Identify which cell holds the provided text, then report its [X, Y] central coordinate. 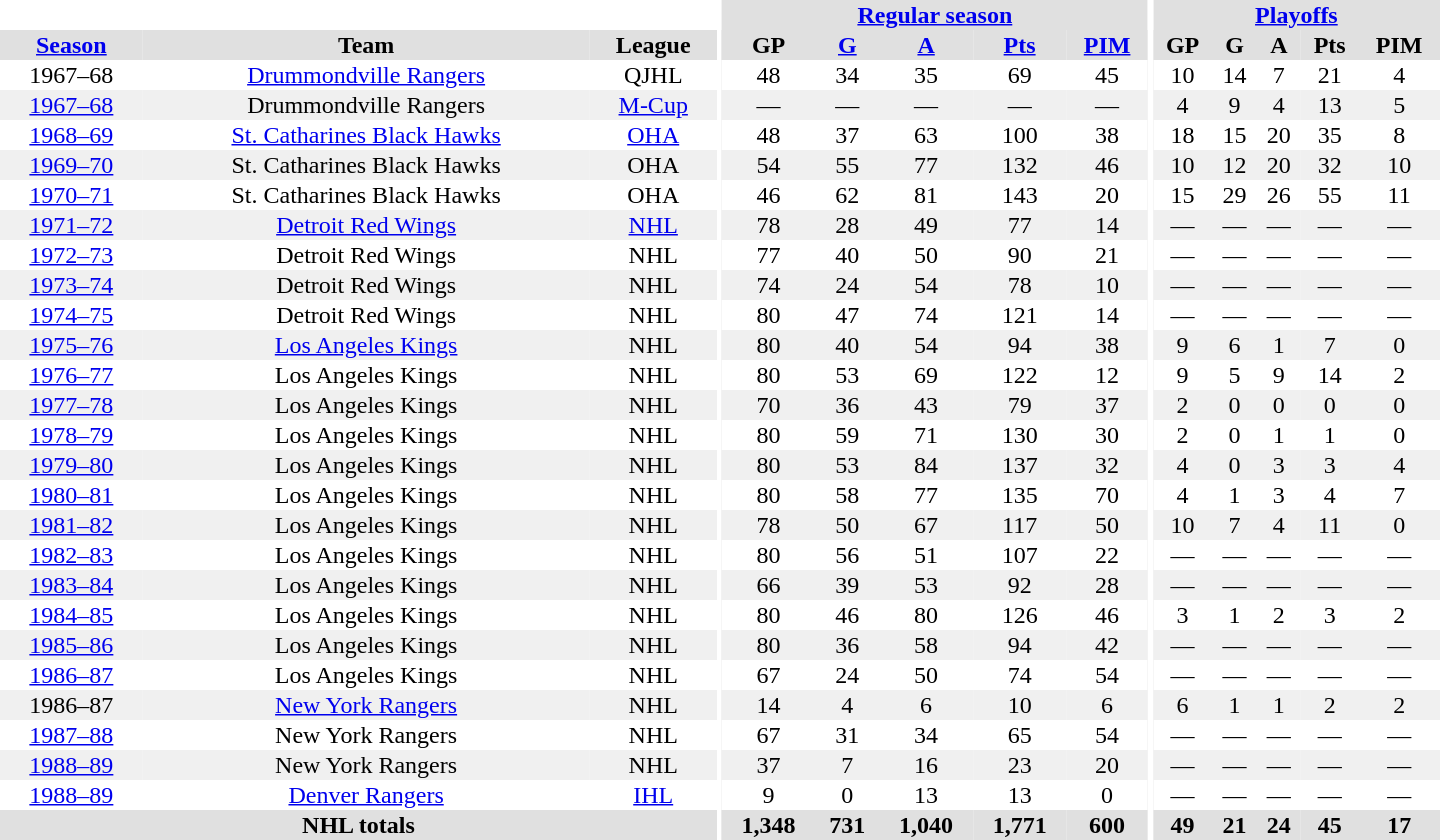
1985–86 [72, 645]
M-Cup [654, 105]
1974–75 [72, 315]
22 [1106, 555]
1,771 [1020, 825]
NHL totals [358, 825]
1970–71 [72, 195]
23 [1020, 765]
81 [926, 195]
Season [72, 45]
1987–88 [72, 735]
16 [926, 765]
1971–72 [72, 225]
143 [1020, 195]
63 [926, 135]
90 [1020, 255]
126 [1020, 615]
1983–84 [72, 585]
66 [769, 585]
92 [1020, 585]
29 [1234, 195]
107 [1020, 555]
62 [847, 195]
31 [847, 735]
51 [926, 555]
30 [1106, 435]
1982–83 [72, 555]
71 [926, 435]
137 [1020, 465]
QJHL [654, 75]
47 [847, 315]
1,040 [926, 825]
79 [1020, 405]
56 [847, 555]
100 [1020, 135]
1,348 [769, 825]
1981–82 [72, 525]
26 [1279, 195]
1979–80 [72, 465]
18 [1183, 135]
39 [847, 585]
600 [1106, 825]
1976–77 [72, 375]
1973–74 [72, 285]
121 [1020, 315]
1968–69 [72, 135]
59 [847, 435]
1972–73 [72, 255]
Team [366, 45]
Denver Rangers [366, 795]
1969–70 [72, 165]
130 [1020, 435]
42 [1106, 645]
Playoffs [1296, 15]
1980–81 [72, 495]
Regular season [935, 15]
1984–85 [72, 615]
1977–78 [72, 405]
117 [1020, 525]
731 [847, 825]
8 [1399, 135]
65 [1020, 735]
122 [1020, 375]
1975–76 [72, 345]
League [654, 45]
132 [1020, 165]
135 [1020, 495]
17 [1399, 825]
IHL [654, 795]
84 [926, 465]
1978–79 [72, 435]
43 [926, 405]
